Locate the cell with the specified text and output its [X, Y] center coordinate. 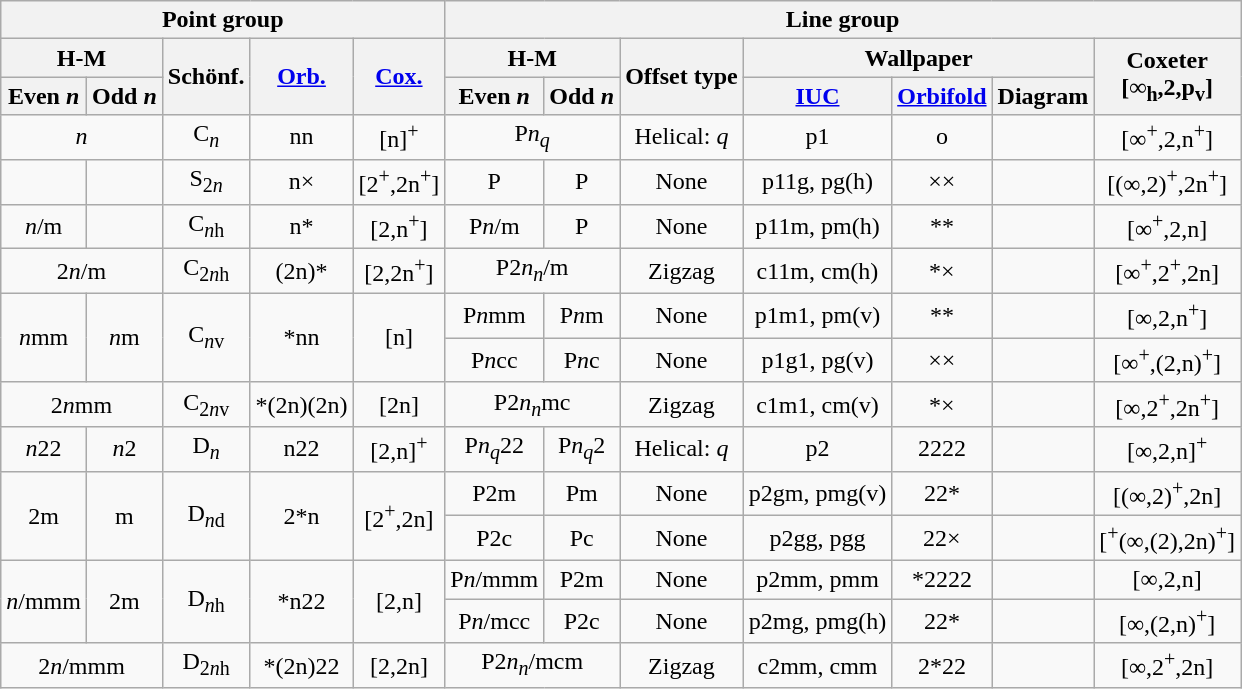
n× [302, 182]
[∞+,2,n] [1168, 226]
p1g1, pg(v) [817, 360]
[2+,2n] [399, 516]
P2nnmc [532, 404]
(2n)* [302, 272]
*2222 [942, 579]
Pnc [582, 360]
Pn/m [494, 226]
P2nn/m [532, 272]
[+(∞,(2),2n)+] [1168, 538]
Pn/mmm [494, 579]
[∞+,2+,2n] [1168, 272]
[(∞,2)+,2n] [1168, 494]
nmm [44, 338]
Schönf. [206, 77]
Pnq2 [582, 450]
2n/m [82, 272]
[∞+,(2,n)+] [1168, 360]
*(2n)(2n) [302, 404]
2*22 [942, 666]
Pncc [494, 360]
n/mmm [44, 602]
[2,n+] [399, 226]
Pnmm [494, 316]
[∞,2+,2n] [1168, 666]
c1m1, cm(v) [817, 404]
[∞,2+,2n+] [1168, 404]
Pn/mcc [494, 622]
2*n [302, 516]
[n] [399, 338]
[∞,(2,n)+] [1168, 622]
nm [124, 338]
[2+,2n+] [399, 182]
n [82, 138]
[n]+ [399, 138]
p2mm, pmm [817, 579]
m [124, 516]
nn [302, 138]
c11m, cm(h) [817, 272]
C2nv [206, 404]
n/m [44, 226]
C2nh [206, 272]
Orbifold [942, 96]
S2n [206, 182]
Cnv [206, 338]
p1m1, pm(v) [817, 316]
Coxeter[∞h,2,pv] [1168, 77]
22× [942, 538]
[∞+,2,n+] [1168, 138]
p2mg, pmg(h) [817, 622]
Offset type [682, 77]
Pnq [532, 138]
Dnd [206, 516]
Line group [843, 20]
c2mm, cmm [817, 666]
[∞,2,n+] [1168, 316]
Orb. [302, 77]
*n22 [302, 602]
Cnh [206, 226]
2n/mmm [82, 666]
IUC [817, 96]
n* [302, 226]
*(2n)22 [302, 666]
Cn [206, 138]
D2nh [206, 666]
[2,n] [399, 602]
p2gg, pgg [817, 538]
p2 [817, 450]
Wallpaper [918, 58]
P2nn/mcm [532, 666]
Pnm [582, 316]
o [942, 138]
[(∞,2)+,2n+] [1168, 182]
p2gm, pmg(v) [817, 494]
Point group [223, 20]
[∞,2,n] [1168, 579]
2nmm [82, 404]
n2 [124, 450]
p11m, pm(h) [817, 226]
Pc [582, 538]
[2,2n] [399, 666]
*nn [302, 338]
[2,2n+] [399, 272]
Dnh [206, 602]
p1 [817, 138]
Dn [206, 450]
p11g, pg(h) [817, 182]
[2n] [399, 404]
Cox. [399, 77]
[2,n]+ [399, 450]
[∞,2,n]+ [1168, 450]
2222 [942, 450]
Pnq22 [494, 450]
Pm [582, 494]
Diagram [1043, 96]
